Pinpoint the cell where the given text exists, returning its (x, y) midpoint coordinate. 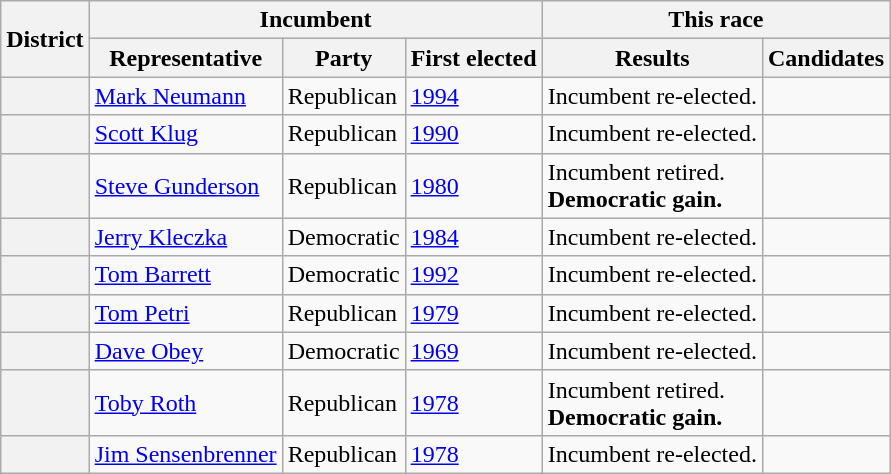
1979 (474, 313)
Jerry Kleczka (186, 237)
Incumbent (316, 20)
Results (652, 58)
1980 (474, 186)
This race (716, 20)
Dave Obey (186, 351)
District (45, 39)
1990 (474, 134)
Tom Barrett (186, 275)
Party (344, 58)
1969 (474, 351)
First elected (474, 58)
Mark Neumann (186, 96)
1992 (474, 275)
Steve Gunderson (186, 186)
Scott Klug (186, 134)
1984 (474, 237)
Candidates (826, 58)
Representative (186, 58)
Jim Sensenbrenner (186, 454)
Tom Petri (186, 313)
Toby Roth (186, 402)
1994 (474, 96)
